Return the [X, Y] coordinate for the center point of the cell that contains the specified text.  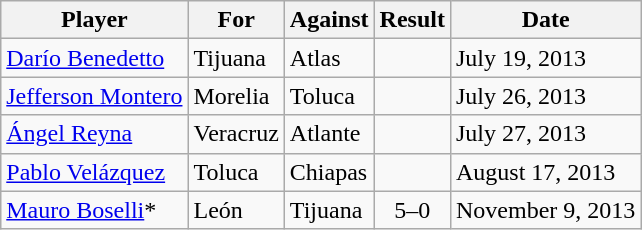
August 17, 2013 [545, 172]
Player [94, 20]
León [236, 210]
Ángel Reyna [94, 134]
July 27, 2013 [545, 134]
Mauro Boselli* [94, 210]
July 19, 2013 [545, 58]
For [236, 20]
Against [329, 20]
Darío Benedetto [94, 58]
Jefferson Montero [94, 96]
November 9, 2013 [545, 210]
Atlante [329, 134]
Result [412, 20]
July 26, 2013 [545, 96]
Pablo Velázquez [94, 172]
5–0 [412, 210]
Veracruz [236, 134]
Date [545, 20]
Atlas [329, 58]
Chiapas [329, 172]
Morelia [236, 96]
